Scan for the cell matching the given text and deliver its (X, Y) coordinate at center. 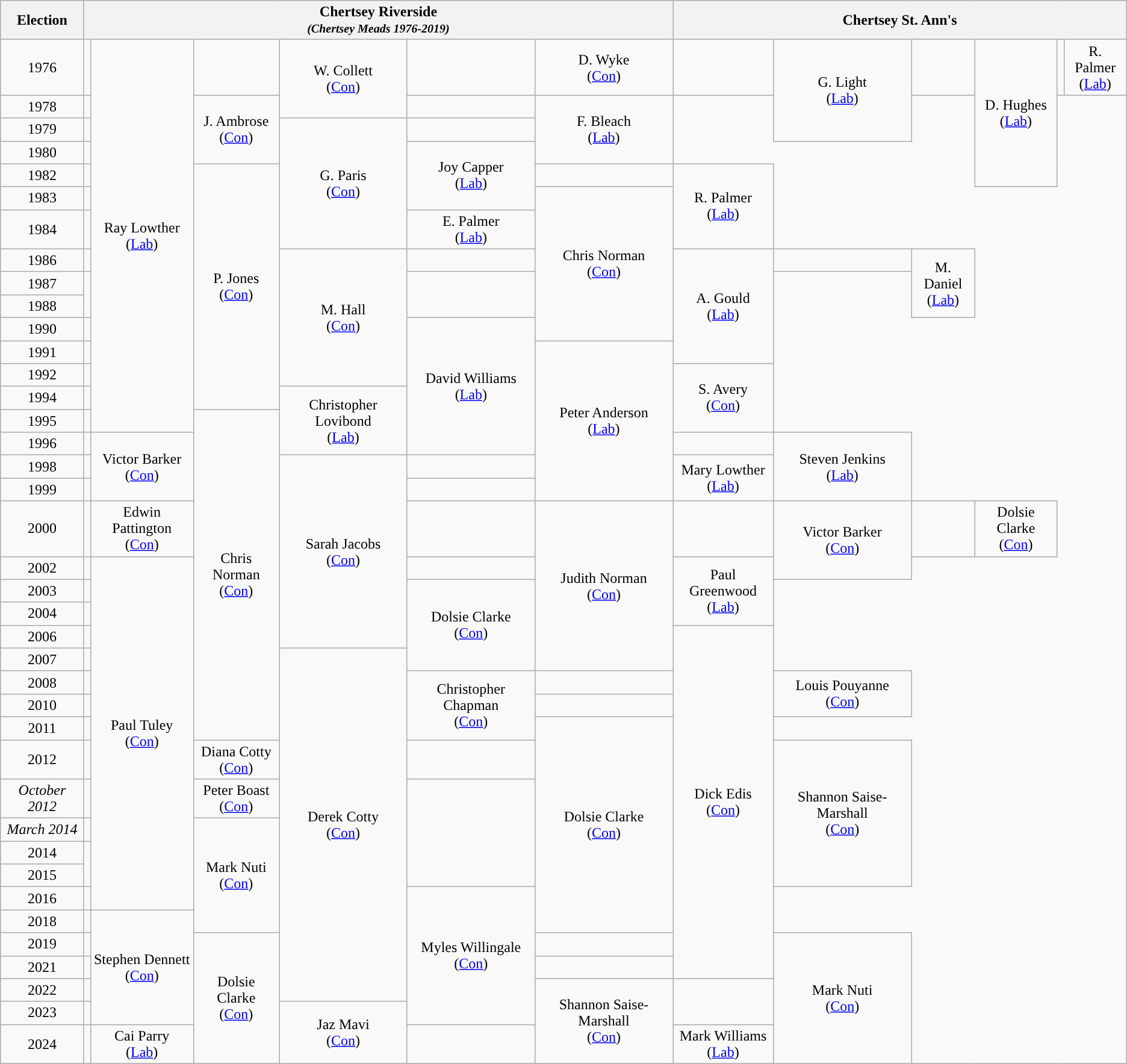
F. Bleach(Lab) (604, 129)
2018 (42, 921)
Christopher Chapman(Con) (471, 705)
2000 (42, 529)
W. Collett(Con) (343, 79)
1983 (42, 198)
2019 (42, 944)
1987 (42, 283)
1990 (42, 329)
2010 (42, 705)
Paul Greenwood(Lab) (723, 591)
S. Avery(Con) (723, 398)
2022 (42, 990)
E. Palmer(Lab) (471, 229)
2011 (42, 728)
1986 (42, 260)
2021 (42, 967)
1979 (42, 129)
David Williams(Lab) (471, 386)
Chertsey St. Ann's (899, 20)
Jaz Mavi(Con) (343, 1032)
2004 (42, 614)
Dick Edis(Con) (723, 802)
1998 (42, 467)
J. Ambrose(Con) (236, 129)
D. Hughes(Lab) (1016, 113)
2002 (42, 568)
2016 (42, 898)
1978 (42, 107)
1980 (42, 152)
Louis Pouyanne(Con) (842, 694)
1992 (42, 375)
Mark Williams(Lab) (723, 1044)
Chertsey Riverside(Chertsey Meads 1976-2019) (378, 20)
Ray Lowther(Lab) (142, 236)
1995 (42, 421)
M. Hall(Con) (343, 317)
1982 (42, 175)
D. Wyke(Con) (604, 67)
M. Daniel(Lab) (943, 283)
Myles Willingale(Con) (471, 956)
Edwin Pattington(Con) (142, 529)
A. Gould(Lab) (723, 306)
Paul Tuley(Con) (142, 733)
Mary Lowther(Lab) (723, 478)
1999 (42, 490)
2014 (42, 853)
2023 (42, 1013)
October 2012 (42, 798)
2015 (42, 876)
Peter Boast(Con) (236, 798)
2003 (42, 591)
Steven Jenkins(Lab) (842, 467)
1991 (42, 352)
Peter Anderson(Lab) (604, 421)
Election (42, 20)
1976 (42, 67)
Cai Parry(Lab) (142, 1044)
March 2014 (42, 830)
1996 (42, 444)
Joy Capper(Lab) (471, 175)
1988 (42, 306)
2007 (42, 659)
2012 (42, 759)
Sarah Jacobs(Con) (343, 552)
2006 (42, 636)
G. Light(Lab) (842, 90)
Stephen Dennett(Con) (142, 967)
Diana Cotty(Con) (236, 759)
1984 (42, 229)
G. Paris(Con) (343, 183)
Judith Norman(Con) (604, 586)
Derek Cotty(Con) (343, 825)
1994 (42, 398)
P. Jones(Con) (236, 287)
2024 (42, 1044)
Christopher Lovibond(Lab) (343, 421)
2008 (42, 682)
